Extract the (X, Y) coordinate from the center of the cell holding the provided text.  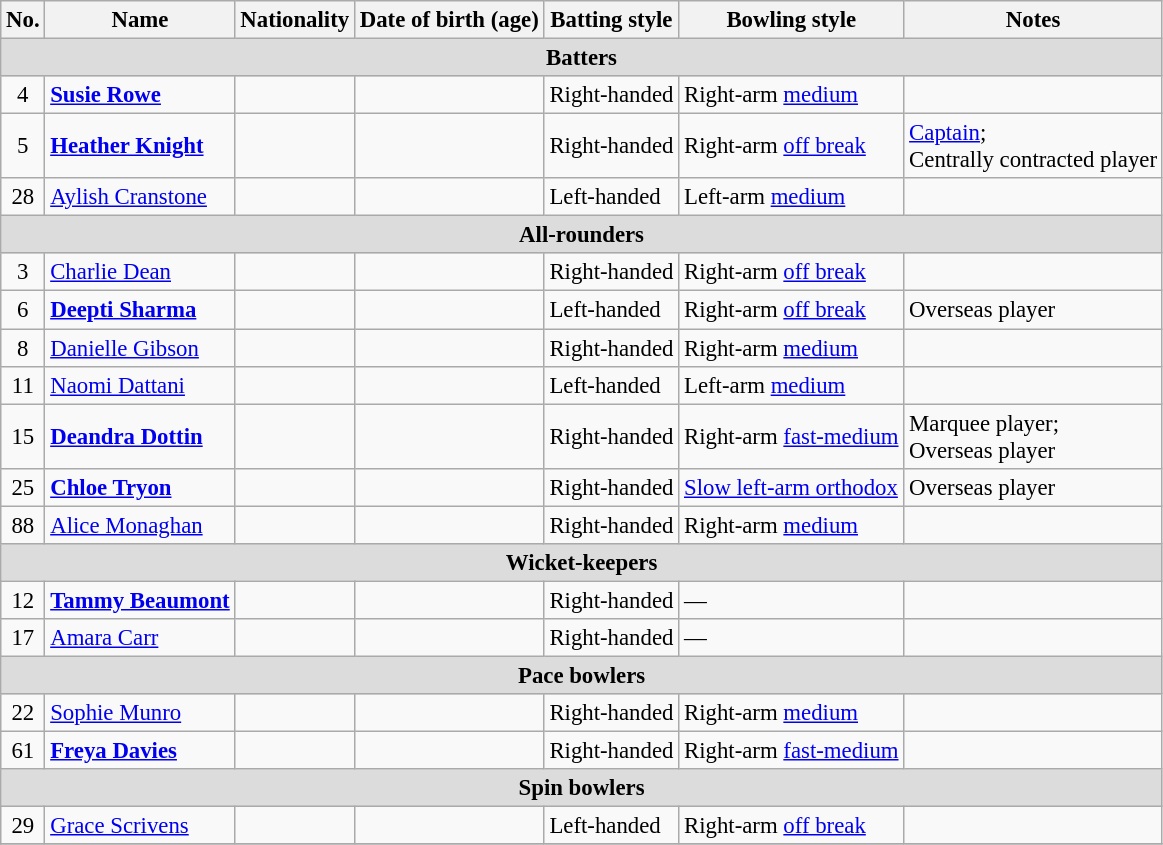
Captain; Centrally contracted player (1034, 146)
Alice Monaghan (140, 525)
All-rounders (582, 235)
Bowling style (792, 20)
Deandra Dottin (140, 436)
5 (23, 146)
28 (23, 197)
Susie Rowe (140, 95)
8 (23, 348)
12 (23, 600)
Notes (1034, 20)
15 (23, 436)
Wicket-keepers (582, 563)
Amara Carr (140, 638)
88 (23, 525)
Tammy Beaumont (140, 600)
Sophie Munro (140, 713)
Pace bowlers (582, 675)
Aylish Cranstone (140, 197)
Slow left-arm orthodox (792, 487)
Batters (582, 58)
Grace Scrivens (140, 826)
Naomi Dattani (140, 385)
No. (23, 20)
Heather Knight (140, 146)
Spin bowlers (582, 788)
Deepti Sharma (140, 310)
Name (140, 20)
Batting style (612, 20)
29 (23, 826)
4 (23, 95)
Marquee player; Overseas player (1034, 436)
17 (23, 638)
3 (23, 273)
Charlie Dean (140, 273)
6 (23, 310)
25 (23, 487)
Freya Davies (140, 751)
11 (23, 385)
Nationality (294, 20)
22 (23, 713)
Chloe Tryon (140, 487)
61 (23, 751)
Danielle Gibson (140, 348)
Date of birth (age) (449, 20)
